Pinpoint the cell where the given text exists, returning its (x, y) midpoint coordinate. 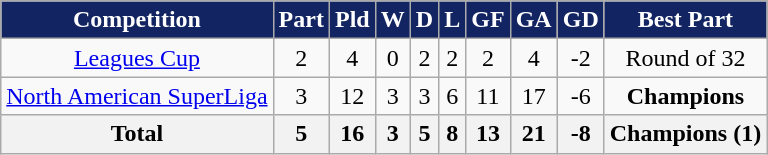
13 (488, 134)
Best Part (685, 20)
-2 (580, 58)
North American SuperLiga (137, 96)
8 (452, 134)
Competition (137, 20)
D (424, 20)
Part (301, 20)
17 (534, 96)
GD (580, 20)
Champions (1) (685, 134)
Round of 32 (685, 58)
-8 (580, 134)
Leagues Cup (137, 58)
0 (392, 58)
11 (488, 96)
Pld (352, 20)
GA (534, 20)
16 (352, 134)
L (452, 20)
GF (488, 20)
Champions (685, 96)
12 (352, 96)
6 (452, 96)
-6 (580, 96)
21 (534, 134)
Total (137, 134)
W (392, 20)
